Search for the cell housing the specified text and yield its (X, Y) center coordinate. 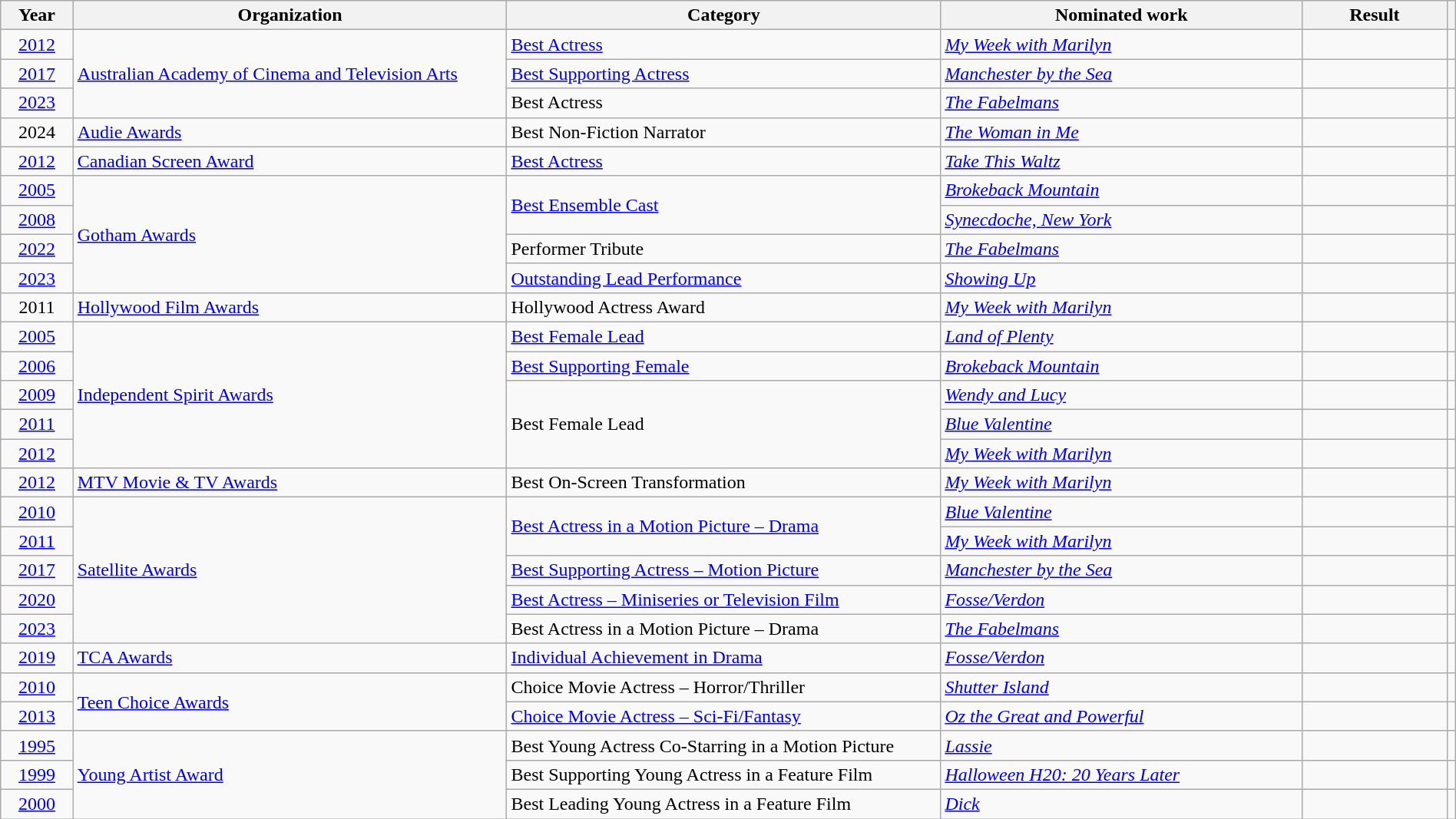
2006 (37, 366)
Performer Tribute (723, 249)
Result (1375, 15)
Halloween H20: 20 Years Later (1121, 774)
Lassie (1121, 745)
Satellite Awards (290, 570)
Organization (290, 15)
Audie Awards (290, 132)
2008 (37, 220)
Take This Waltz (1121, 161)
2019 (37, 658)
Gotham Awards (290, 234)
Synecdoche, New York (1121, 220)
Australian Academy of Cinema and Television Arts (290, 74)
Wendy and Lucy (1121, 395)
Best Ensemble Cast (723, 205)
Choice Movie Actress – Horror/Thriller (723, 687)
Oz the Great and Powerful (1121, 716)
Outstanding Lead Performance (723, 278)
Shutter Island (1121, 687)
Best Supporting Actress – Motion Picture (723, 570)
Land of Plenty (1121, 336)
Best Supporting Actress (723, 74)
TCA Awards (290, 658)
Young Artist Award (290, 774)
2024 (37, 132)
Individual Achievement in Drama (723, 658)
Category (723, 15)
Independent Spirit Awards (290, 395)
2022 (37, 249)
Best Leading Young Actress in a Feature Film (723, 804)
Best Supporting Female (723, 366)
MTV Movie & TV Awards (290, 483)
Canadian Screen Award (290, 161)
The Woman in Me (1121, 132)
2013 (37, 716)
Best Non-Fiction Narrator (723, 132)
2020 (37, 599)
Showing Up (1121, 278)
1995 (37, 745)
Best Supporting Young Actress in a Feature Film (723, 774)
Best On-Screen Transformation (723, 483)
Nominated work (1121, 15)
Hollywood Actress Award (723, 307)
Teen Choice Awards (290, 702)
Year (37, 15)
Choice Movie Actress – Sci-Fi/Fantasy (723, 716)
2000 (37, 804)
1999 (37, 774)
Best Actress – Miniseries or Television Film (723, 599)
Dick (1121, 804)
Best Young Actress Co-Starring in a Motion Picture (723, 745)
Hollywood Film Awards (290, 307)
2009 (37, 395)
